Determine the [X, Y] coordinate at the center of the cell enclosing the given text.  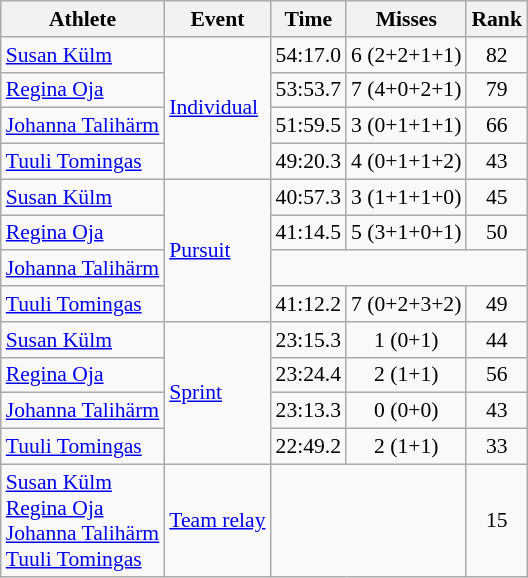
66 [496, 126]
56 [496, 375]
82 [496, 55]
Pursuit [217, 250]
41:12.2 [308, 304]
Athlete [82, 19]
49:20.3 [308, 162]
7 (4+0+2+1) [406, 90]
Sprint [217, 393]
Individual [217, 108]
53:53.7 [308, 90]
79 [496, 90]
45 [496, 197]
Time [308, 19]
50 [496, 233]
3 (0+1+1+1) [406, 126]
22:49.2 [308, 447]
Event [217, 19]
23:24.4 [308, 375]
1 (0+1) [406, 340]
0 (0+0) [406, 411]
23:15.3 [308, 340]
44 [496, 340]
40:57.3 [308, 197]
33 [496, 447]
5 (3+1+0+1) [406, 233]
51:59.5 [308, 126]
Susan KülmRegina OjaJohanna TalihärmTuuli Tomingas [82, 520]
Team relay [217, 520]
6 (2+2+1+1) [406, 55]
49 [496, 304]
3 (1+1+1+0) [406, 197]
Rank [496, 19]
41:14.5 [308, 233]
15 [496, 520]
Misses [406, 19]
4 (0+1+1+2) [406, 162]
23:13.3 [308, 411]
54:17.0 [308, 55]
7 (0+2+3+2) [406, 304]
